Provide the (X, Y) coordinate of the cell's center where the given text is located.  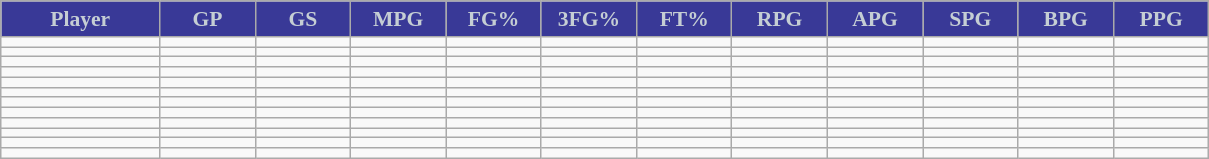
GS (302, 19)
RPG (780, 19)
MPG (398, 19)
PPG (1161, 19)
SPG (970, 19)
BPG (1066, 19)
FG% (494, 19)
FT% (684, 19)
APG (874, 19)
GP (208, 19)
3FG% (588, 19)
Player (80, 19)
